Scan for the cell matching the given text and deliver its (x, y) coordinate at center. 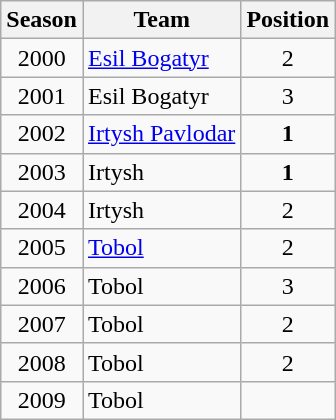
Irtysh Pavlodar (161, 134)
Position (288, 20)
2009 (42, 400)
2006 (42, 286)
2003 (42, 172)
2005 (42, 248)
Team (161, 20)
2004 (42, 210)
Season (42, 20)
2007 (42, 324)
2002 (42, 134)
2008 (42, 362)
2000 (42, 58)
2001 (42, 96)
